From the cell containing the given text, extract its center point as [X, Y] coordinate. 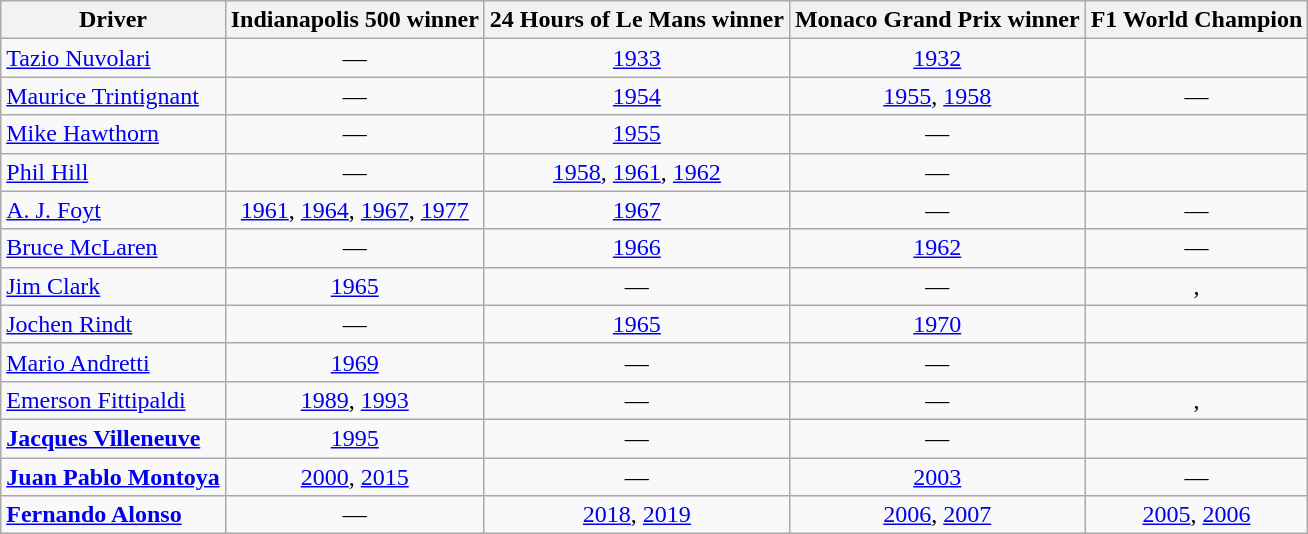
Phil Hill [113, 172]
A. J. Foyt [113, 210]
1932 [937, 58]
Fernando Alonso [113, 515]
1962 [937, 248]
Indianapolis 500 winner [354, 20]
Maurice Trintignant [113, 96]
1961, 1964, 1967, 1977 [354, 210]
Jim Clark [113, 286]
Jacques Villeneuve [113, 438]
2000, 2015 [354, 477]
1954 [636, 96]
Jochen Rindt [113, 324]
Driver [113, 20]
2003 [937, 477]
Tazio Nuvolari [113, 58]
1969 [354, 362]
Bruce McLaren [113, 248]
1955, 1958 [937, 96]
1967 [636, 210]
2018, 2019 [636, 515]
Juan Pablo Montoya [113, 477]
F1 World Champion [1196, 20]
1933 [636, 58]
Emerson Fittipaldi [113, 400]
1958, 1961, 1962 [636, 172]
1995 [354, 438]
2005, 2006 [1196, 515]
Monaco Grand Prix winner [937, 20]
2006, 2007 [937, 515]
Mike Hawthorn [113, 134]
1970 [937, 324]
24 Hours of Le Mans winner [636, 20]
Mario Andretti [113, 362]
1966 [636, 248]
1989, 1993 [354, 400]
1955 [636, 134]
